Determine the (x, y) coordinate at the center of the cell enclosing the given text.  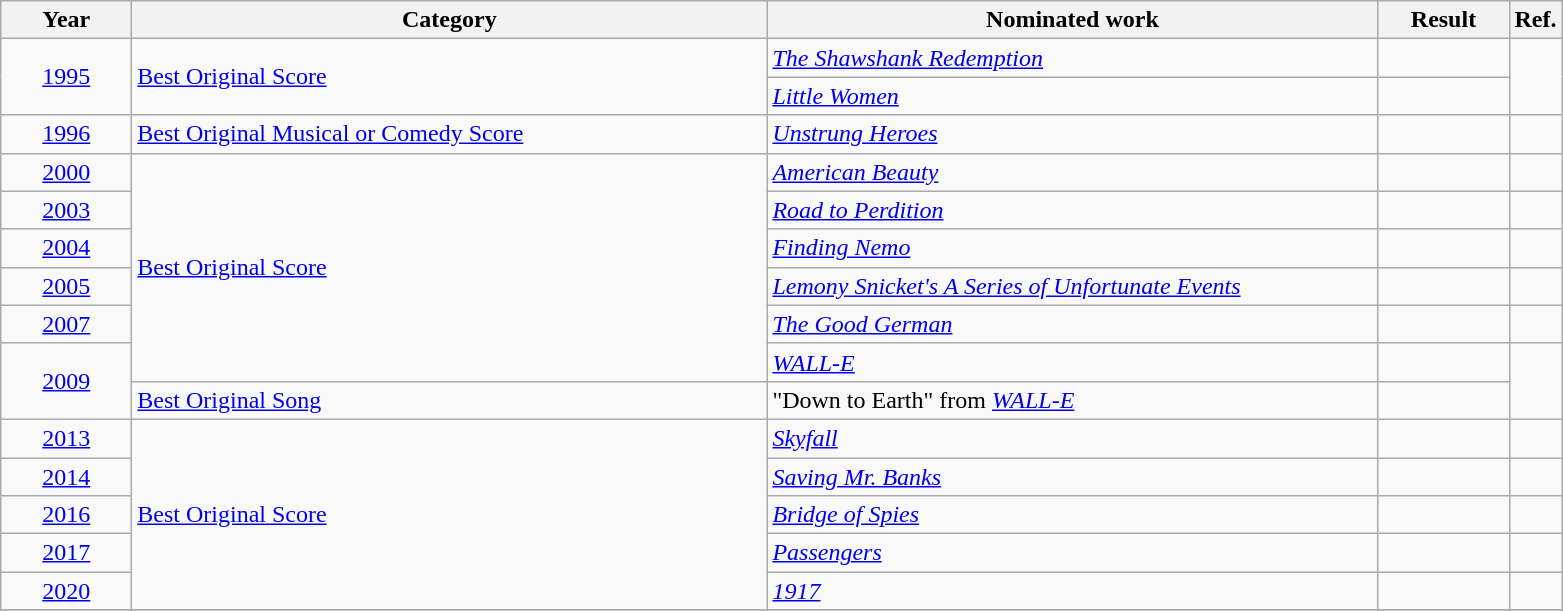
Road to Perdition (1072, 210)
Skyfall (1072, 438)
2005 (66, 286)
2014 (66, 477)
Bridge of Spies (1072, 515)
2013 (66, 438)
2009 (66, 381)
Passengers (1072, 553)
Finding Nemo (1072, 248)
Unstrung Heroes (1072, 134)
1996 (66, 134)
WALL-E (1072, 362)
2003 (66, 210)
2007 (66, 324)
2017 (66, 553)
Result (1444, 20)
Category (450, 20)
2020 (66, 591)
Best Original Musical or Comedy Score (450, 134)
2004 (66, 248)
2000 (66, 172)
1917 (1072, 591)
The Shawshank Redemption (1072, 58)
Year (66, 20)
American Beauty (1072, 172)
2016 (66, 515)
Nominated work (1072, 20)
The Good German (1072, 324)
"Down to Earth" from WALL-E (1072, 400)
Best Original Song (450, 400)
Saving Mr. Banks (1072, 477)
Lemony Snicket's A Series of Unfortunate Events (1072, 286)
Little Women (1072, 96)
Ref. (1536, 20)
1995 (66, 77)
